Search for the cell housing the specified text and yield its (X, Y) center coordinate. 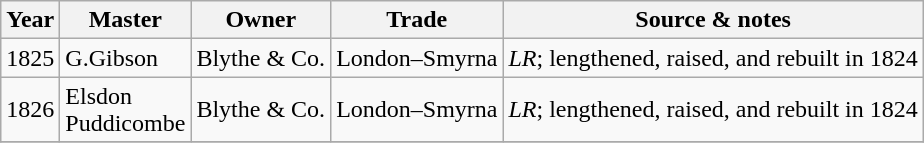
Owner (261, 20)
Master (126, 20)
1825 (30, 58)
1826 (30, 110)
Source & notes (713, 20)
Trade (417, 20)
G.Gibson (126, 58)
ElsdonPuddicombe (126, 110)
Year (30, 20)
